Locate the cell with the specified text and output its [x, y] center coordinate. 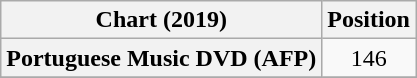
Position [369, 20]
Portuguese Music DVD (AFP) [162, 58]
146 [369, 58]
Chart (2019) [162, 20]
